Locate the cell with the specified text and output its [x, y] center coordinate. 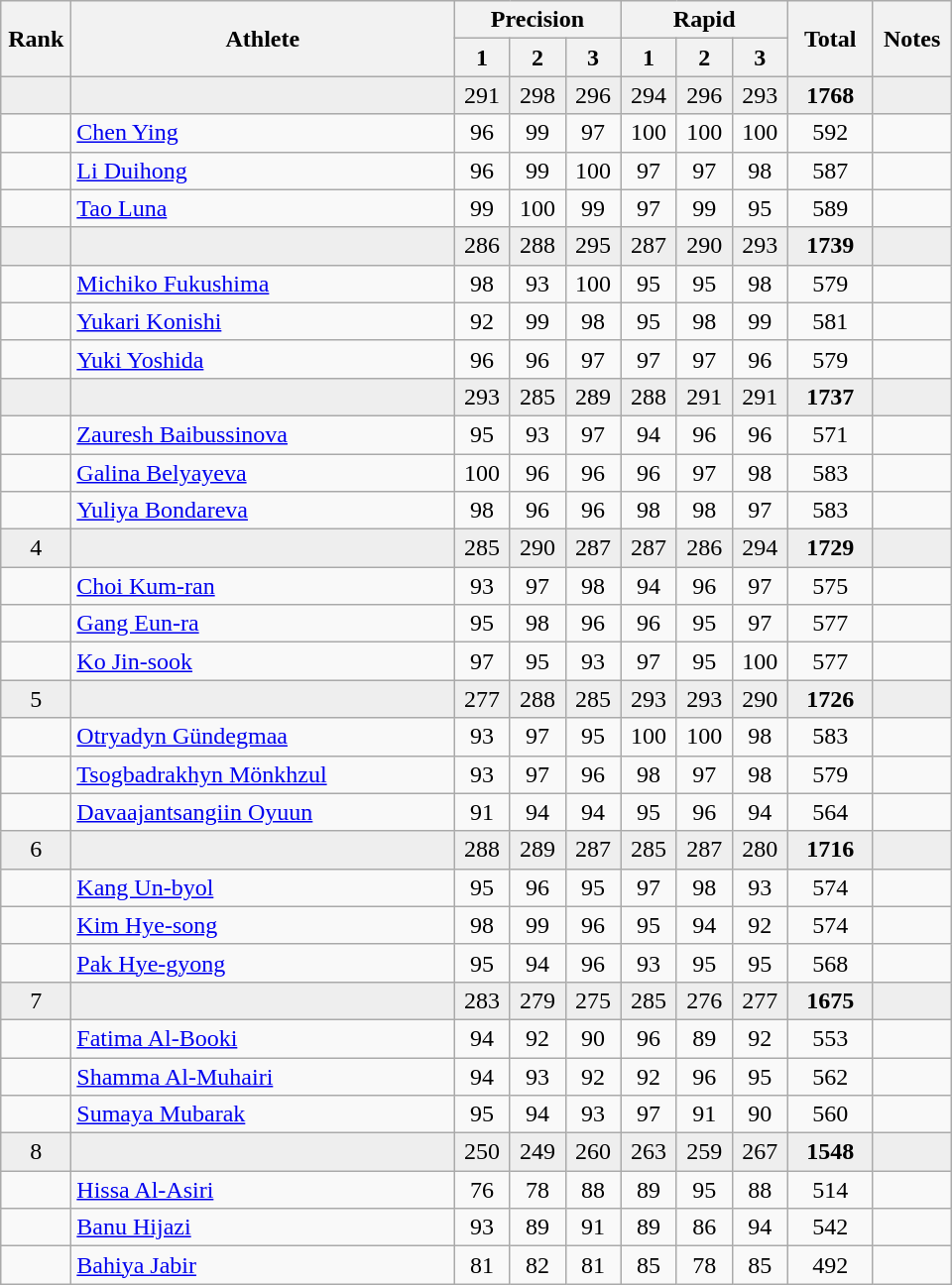
Banu Hijazi [263, 1227]
Tsogbadrakhyn Mönkhzul [263, 774]
259 [704, 1152]
Yuki Yoshida [263, 359]
275 [593, 1000]
1729 [830, 548]
553 [830, 1038]
571 [830, 434]
1726 [830, 699]
Galina Belyayeva [263, 473]
560 [830, 1114]
587 [830, 171]
592 [830, 133]
82 [537, 1265]
575 [830, 586]
249 [537, 1152]
542 [830, 1227]
1716 [830, 850]
564 [830, 812]
250 [482, 1152]
1675 [830, 1000]
Rapid [704, 20]
Athlete [263, 39]
Kang Un-byol [263, 887]
Shamma Al-Muhairi [263, 1076]
Zauresh Baibussinova [263, 434]
Li Duihong [263, 171]
1737 [830, 397]
Yukari Konishi [263, 321]
86 [704, 1227]
Pak Hye-gyong [263, 963]
Choi Kum-ran [263, 586]
76 [482, 1190]
Kim Hye-song [263, 925]
Gang Eun-ra [263, 624]
Rank [36, 39]
7 [36, 1000]
Tao Luna [263, 208]
Sumaya Mubarak [263, 1114]
Precision [537, 20]
276 [704, 1000]
Ko Jin-sook [263, 661]
492 [830, 1265]
8 [36, 1152]
Chen Ying [263, 133]
298 [537, 95]
283 [482, 1000]
1548 [830, 1152]
Bahiya Jabir [263, 1265]
Yuliya Bondareva [263, 511]
Fatima Al-Booki [263, 1038]
514 [830, 1190]
263 [649, 1152]
267 [760, 1152]
1739 [830, 246]
Notes [912, 39]
6 [36, 850]
279 [537, 1000]
568 [830, 963]
1768 [830, 95]
4 [36, 548]
Total [830, 39]
Michiko Fukushima [263, 284]
589 [830, 208]
280 [760, 850]
Otryadyn Gündegmaa [263, 737]
260 [593, 1152]
295 [593, 246]
Davaajantsangiin Oyuun [263, 812]
5 [36, 699]
Hissa Al-Asiri [263, 1190]
581 [830, 321]
562 [830, 1076]
